Return the (x, y) coordinate for the center point of the cell that contains the specified text.  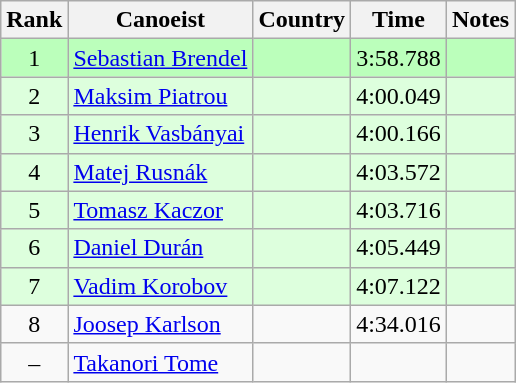
Joosep Karlson (160, 324)
4:00.166 (399, 134)
Time (399, 20)
Daniel Durán (160, 248)
Rank (34, 20)
Vadim Korobov (160, 286)
4:07.122 (399, 286)
– (34, 362)
7 (34, 286)
Canoeist (160, 20)
8 (34, 324)
4:05.449 (399, 248)
4 (34, 172)
Henrik Vasbányai (160, 134)
5 (34, 210)
Matej Rusnák (160, 172)
4:03.716 (399, 210)
Tomasz Kaczor (160, 210)
4:00.049 (399, 96)
Maksim Piatrou (160, 96)
Notes (480, 20)
2 (34, 96)
3 (34, 134)
3:58.788 (399, 58)
Country (302, 20)
Takanori Tome (160, 362)
1 (34, 58)
Sebastian Brendel (160, 58)
4:34.016 (399, 324)
6 (34, 248)
4:03.572 (399, 172)
